From the cell containing the given text, extract its center point as (x, y) coordinate. 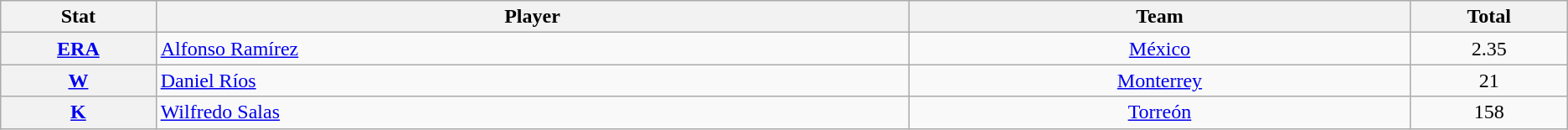
ERA (79, 49)
Team (1159, 17)
Monterrey (1159, 81)
México (1159, 49)
21 (1489, 81)
W (79, 81)
2.35 (1489, 49)
Wilfredo Salas (533, 112)
Player (533, 17)
Torreón (1159, 112)
Alfonso Ramírez (533, 49)
Total (1489, 17)
158 (1489, 112)
K (79, 112)
Stat (79, 17)
Daniel Ríos (533, 81)
